Output the (X, Y) coordinate of the center of the cell containing the given text.  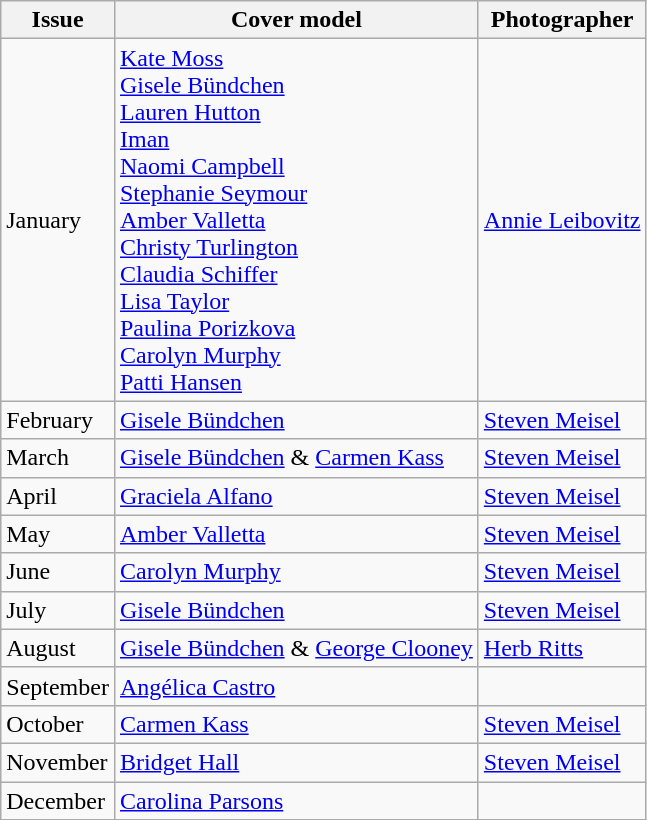
Gisele Bündchen & Carmen Kass (296, 458)
Issue (58, 20)
Herb Ritts (562, 648)
April (58, 496)
June (58, 572)
November (58, 762)
August (58, 648)
Photographer (562, 20)
July (58, 610)
Cover model (296, 20)
January (58, 220)
Angélica Castro (296, 686)
Carolina Parsons (296, 801)
Carolyn Murphy (296, 572)
October (58, 724)
Bridget Hall (296, 762)
September (58, 686)
December (58, 801)
February (58, 420)
Annie Leibovitz (562, 220)
Carmen Kass (296, 724)
May (58, 534)
March (58, 458)
Graciela Alfano (296, 496)
Gisele Bündchen & George Clooney (296, 648)
Amber Valletta (296, 534)
